Return [X, Y] of the center of cell containing provided text 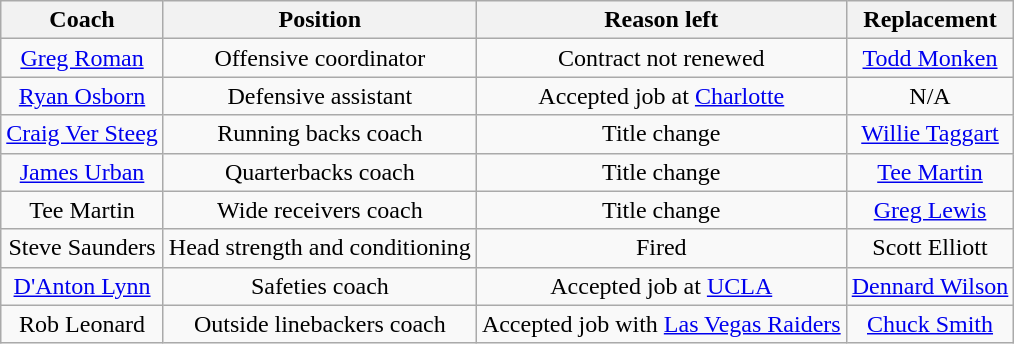
Craig Ver Steeg [82, 134]
Outside linebackers coach [320, 324]
Chuck Smith [930, 324]
Fired [661, 248]
Dennard Wilson [930, 286]
Accepted job at Charlotte [661, 96]
Ryan Osborn [82, 96]
Defensive assistant [320, 96]
D'Anton Lynn [82, 286]
Position [320, 20]
Contract not renewed [661, 58]
Safeties coach [320, 286]
Rob Leonard [82, 324]
Greg Lewis [930, 210]
Coach [82, 20]
Quarterbacks coach [320, 172]
Reason left [661, 20]
Accepted job with Las Vegas Raiders [661, 324]
Willie Taggart [930, 134]
Head strength and conditioning [320, 248]
James Urban [82, 172]
Scott Elliott [930, 248]
Greg Roman [82, 58]
Running backs coach [320, 134]
Wide receivers coach [320, 210]
Offensive coordinator [320, 58]
Todd Monken [930, 58]
Steve Saunders [82, 248]
Accepted job at UCLA [661, 286]
Replacement [930, 20]
N/A [930, 96]
